Identify which cell holds the provided text, then report its (x, y) central coordinate. 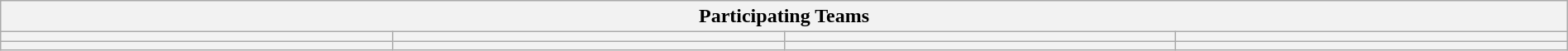
Participating Teams (784, 16)
